Extract the (x, y) coordinate from the center of the cell holding the provided text.  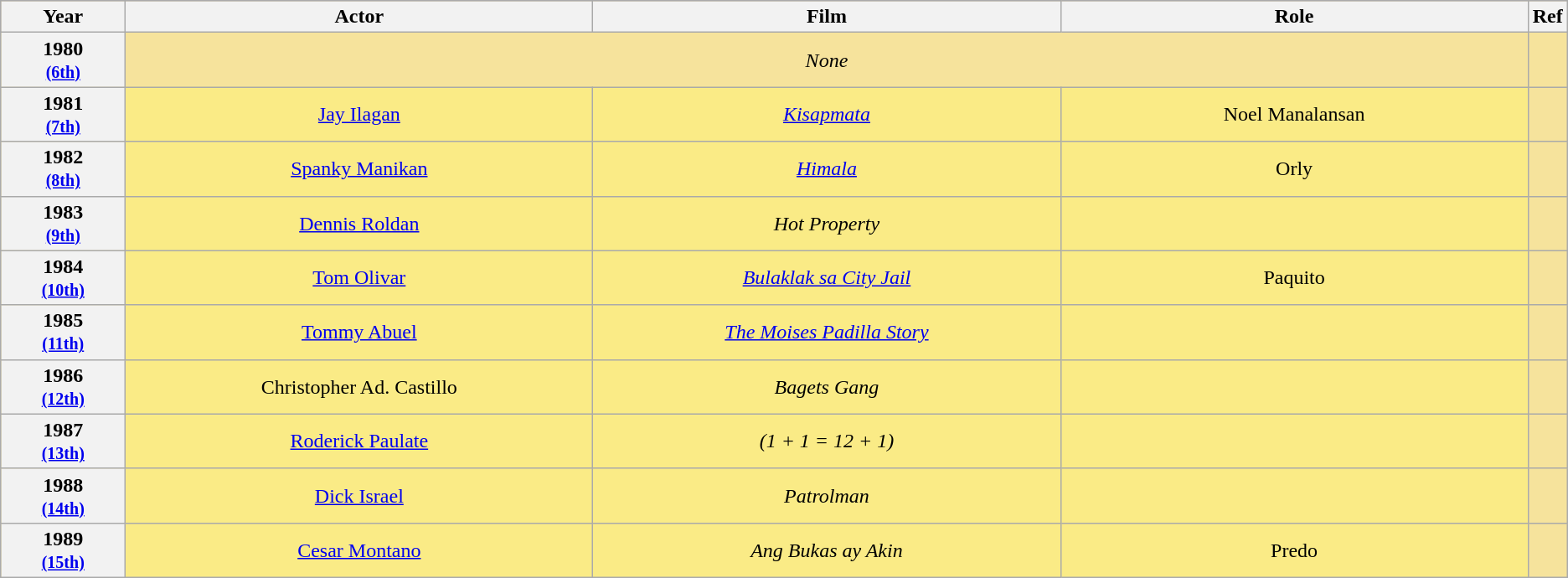
Paquito (1294, 278)
Cesar Montano (359, 550)
None (827, 60)
1982 (8th) (64, 169)
1981 (7th) (64, 114)
1987 (13th) (64, 441)
Dennis Roldan (359, 223)
Tommy Abuel (359, 332)
Orly (1294, 169)
1989 (15th) (64, 550)
1985 (11th) (64, 332)
1980 (6th) (64, 60)
Bulaklak sa City Jail (827, 278)
The Moises Padilla Story (827, 332)
Predo (1294, 550)
1983 (9th) (64, 223)
Bagets Gang (827, 387)
Spanky Manikan (359, 169)
Patrolman (827, 496)
Jay Ilagan (359, 114)
Ang Bukas ay Akin (827, 550)
Actor (359, 17)
1984 (10th) (64, 278)
Tom Olivar (359, 278)
Roderick Paulate (359, 441)
Role (1294, 17)
Film (827, 17)
Dick Israel (359, 496)
Kisapmata (827, 114)
Noel Manalansan (1294, 114)
Year (64, 17)
Himala (827, 169)
1986 (12th) (64, 387)
Hot Property (827, 223)
Ref (1548, 17)
Christopher Ad. Castillo (359, 387)
(1 + 1 = 12 + 1) (827, 441)
1988 (14th) (64, 496)
